Find where the given text appears and provide that cell's center as (x, y) coordinate. 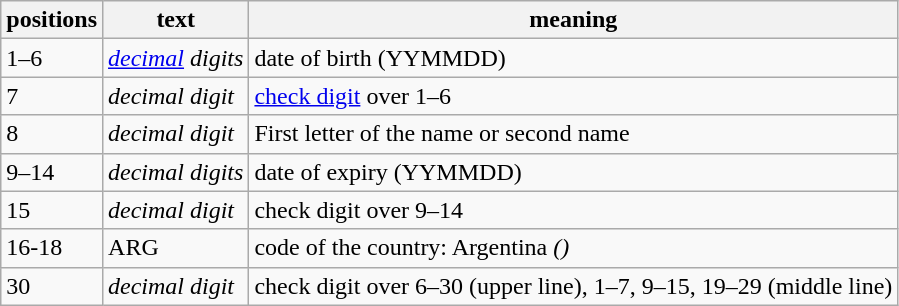
check digit over 9–14 (574, 210)
text (176, 20)
7 (52, 96)
First letter of the name or second name (574, 134)
8 (52, 134)
code of the country: Argentina () (574, 248)
16-18 (52, 248)
positions (52, 20)
check digit over 6–30 (upper line), 1–7, 9–15, 19–29 (middle line) (574, 286)
15 (52, 210)
check digit over 1–6 (574, 96)
meaning (574, 20)
9–14 (52, 172)
1–6 (52, 58)
date of expiry (YYMMDD) (574, 172)
ARG (176, 248)
30 (52, 286)
date of birth (YYMMDD) (574, 58)
